From the cell containing the given text, extract its center point as [x, y] coordinate. 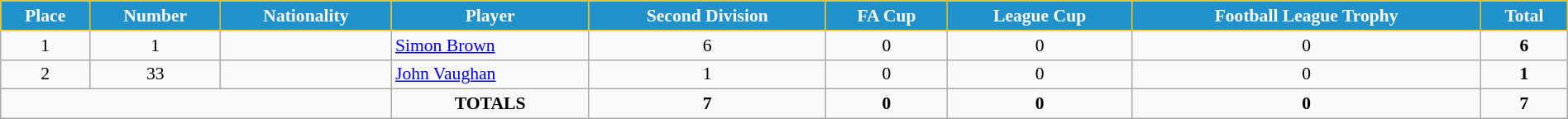
John Vaughan [490, 74]
2 [45, 74]
Place [45, 16]
33 [155, 74]
Player [490, 16]
League Cup [1040, 16]
Football League Trophy [1306, 16]
Number [155, 16]
Second Division [707, 16]
FA Cup [887, 16]
Simon Brown [490, 45]
Nationality [306, 16]
TOTALS [490, 104]
Total [1524, 16]
